Return the [X, Y] coordinate for the center point of the cell that contains the specified text.  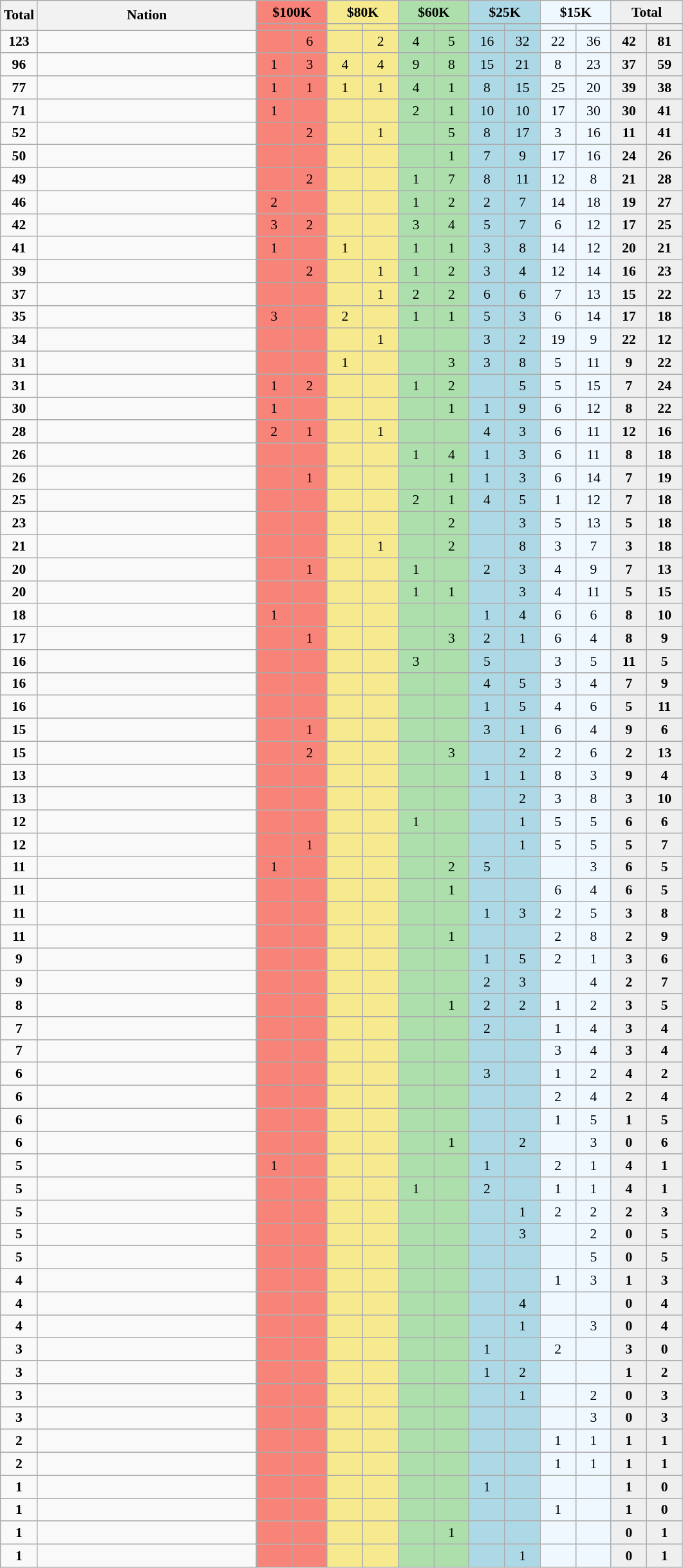
81 [664, 42]
59 [664, 65]
46 [19, 202]
96 [19, 65]
123 [19, 42]
32 [523, 42]
71 [19, 111]
35 [19, 317]
77 [19, 88]
$100K [292, 12]
27 [664, 202]
$25K [505, 12]
52 [19, 133]
38 [664, 88]
50 [19, 156]
$15K [575, 12]
49 [19, 180]
$60K [434, 12]
34 [19, 340]
$80K [362, 12]
Nation [147, 15]
36 [594, 42]
